Pinpoint the cell where the given text exists, returning its (X, Y) midpoint coordinate. 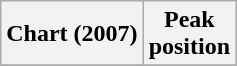
Chart (2007) (72, 34)
Peakposition (189, 34)
